Detect which cell encompasses the target text, then output its (X, Y) center coordinate. 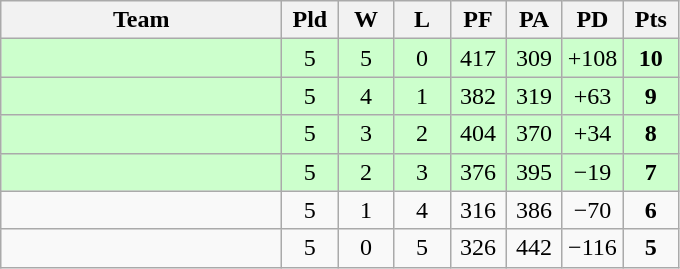
370 (534, 134)
376 (478, 172)
−116 (592, 248)
PF (478, 20)
319 (534, 96)
404 (478, 134)
417 (478, 58)
+34 (592, 134)
PD (592, 20)
316 (478, 210)
386 (534, 210)
6 (651, 210)
L (422, 20)
382 (478, 96)
PA (534, 20)
W (366, 20)
+108 (592, 58)
326 (478, 248)
8 (651, 134)
7 (651, 172)
395 (534, 172)
+63 (592, 96)
Team (142, 20)
−19 (592, 172)
10 (651, 58)
442 (534, 248)
9 (651, 96)
−70 (592, 210)
309 (534, 58)
Pld (310, 20)
Pts (651, 20)
